Pinpoint the cell where the given text exists, returning its (X, Y) midpoint coordinate. 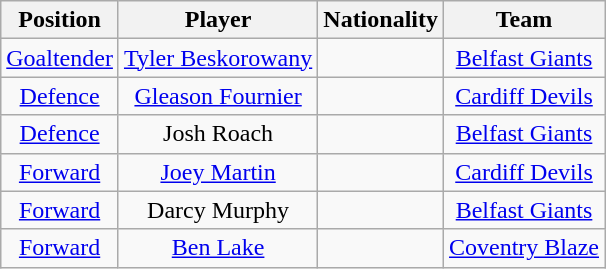
Darcy Murphy (218, 210)
Goaltender (60, 58)
Team (524, 20)
Player (218, 20)
Tyler Beskorowany (218, 58)
Ben Lake (218, 248)
Coventry Blaze (524, 248)
Position (60, 20)
Gleason Fournier (218, 96)
Josh Roach (218, 134)
Nationality (381, 20)
Joey Martin (218, 172)
